Identify which cell holds the provided text, then report its [x, y] central coordinate. 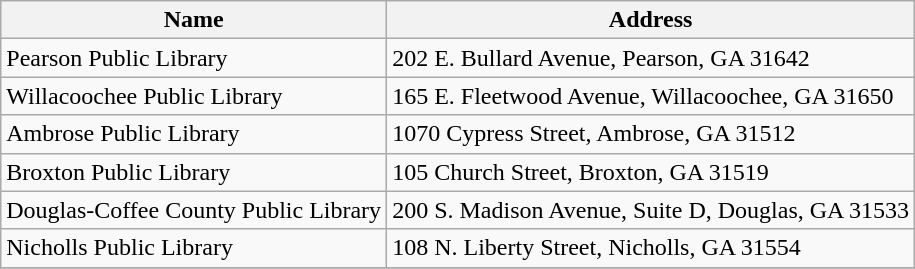
202 E. Bullard Avenue, Pearson, GA 31642 [651, 58]
165 E. Fleetwood Avenue, Willacoochee, GA 31650 [651, 96]
Willacoochee Public Library [194, 96]
Broxton Public Library [194, 172]
Pearson Public Library [194, 58]
105 Church Street, Broxton, GA 31519 [651, 172]
Name [194, 20]
Nicholls Public Library [194, 248]
200 S. Madison Avenue, Suite D, Douglas, GA 31533 [651, 210]
Ambrose Public Library [194, 134]
Douglas-Coffee County Public Library [194, 210]
108 N. Liberty Street, Nicholls, GA 31554 [651, 248]
1070 Cypress Street, Ambrose, GA 31512 [651, 134]
Address [651, 20]
